Output the (X, Y) coordinate of the center of the cell containing the given text.  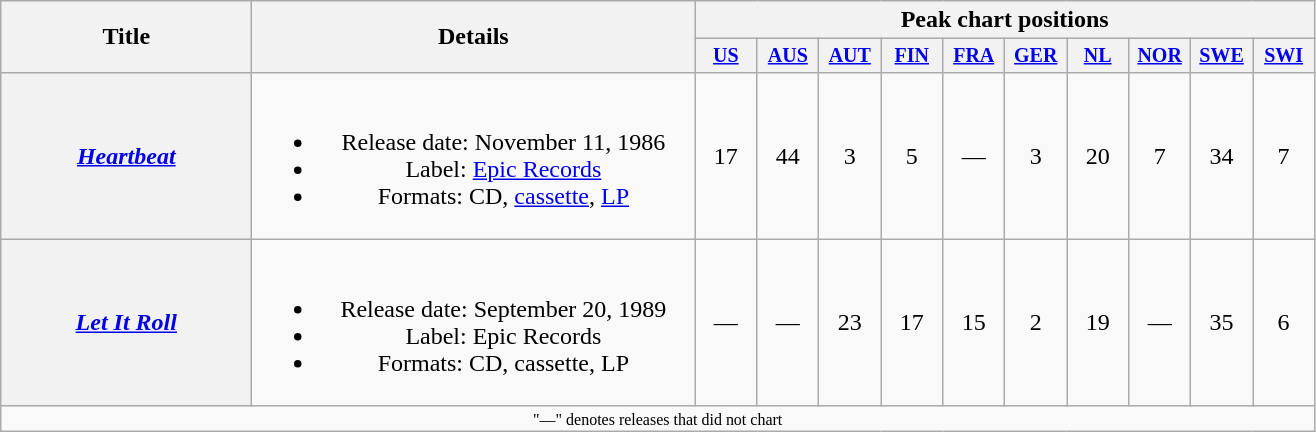
NL (1098, 56)
SWI (1284, 56)
Peak chart positions (1005, 20)
Details (474, 37)
Title (126, 37)
AUT (850, 56)
19 (1098, 322)
2 (1036, 322)
35 (1222, 322)
AUS (788, 56)
5 (912, 156)
23 (850, 322)
20 (1098, 156)
Release date: November 11, 1986Label: Epic RecordsFormats: CD, cassette, LP (474, 156)
GER (1036, 56)
6 (1284, 322)
34 (1222, 156)
US (726, 56)
Heartbeat (126, 156)
Let It Roll (126, 322)
FRA (974, 56)
NOR (1160, 56)
"—" denotes releases that did not chart (658, 418)
FIN (912, 56)
44 (788, 156)
SWE (1222, 56)
15 (974, 322)
Release date: September 20, 1989Label: Epic RecordsFormats: CD, cassette, LP (474, 322)
